Pinpoint the cell where the given text exists, returning its (X, Y) midpoint coordinate. 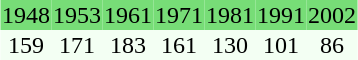
101 (282, 45)
161 (180, 45)
1981 (230, 15)
1953 (78, 15)
1961 (128, 15)
86 (332, 45)
1971 (180, 15)
159 (26, 45)
2002 (332, 15)
130 (230, 45)
1948 (26, 15)
171 (78, 45)
1991 (282, 15)
183 (128, 45)
